Return [X, Y] of the center of cell containing provided text 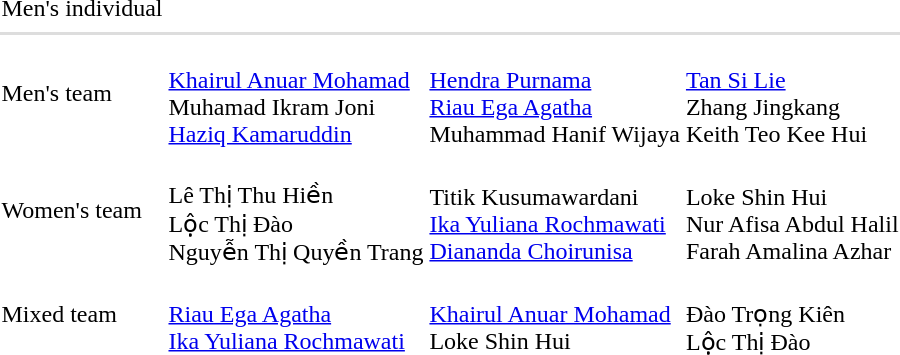
Titik KusumawardaniIka Yuliana RochmawatiDiananda Choirunisa [555, 210]
Tan Si LieZhang JingkangKeith Teo Kee Hui [792, 94]
Hendra PurnamaRiau Ega AgathaMuhammad Hanif Wijaya [555, 94]
Khairul Anuar MohamadMuhamad Ikram JoniHaziq Kamaruddin [296, 94]
Men's team [82, 94]
Loke Shin HuiNur Afisa Abdul HalilFarah Amalina Azhar [792, 210]
Lê Thị Thu HiềnLộc Thị ĐàoNguyễn Thị Quyền Trang [296, 210]
Women's team [82, 210]
